Capture the cell that displays the provided text and extract its (X, Y) central coordinate. 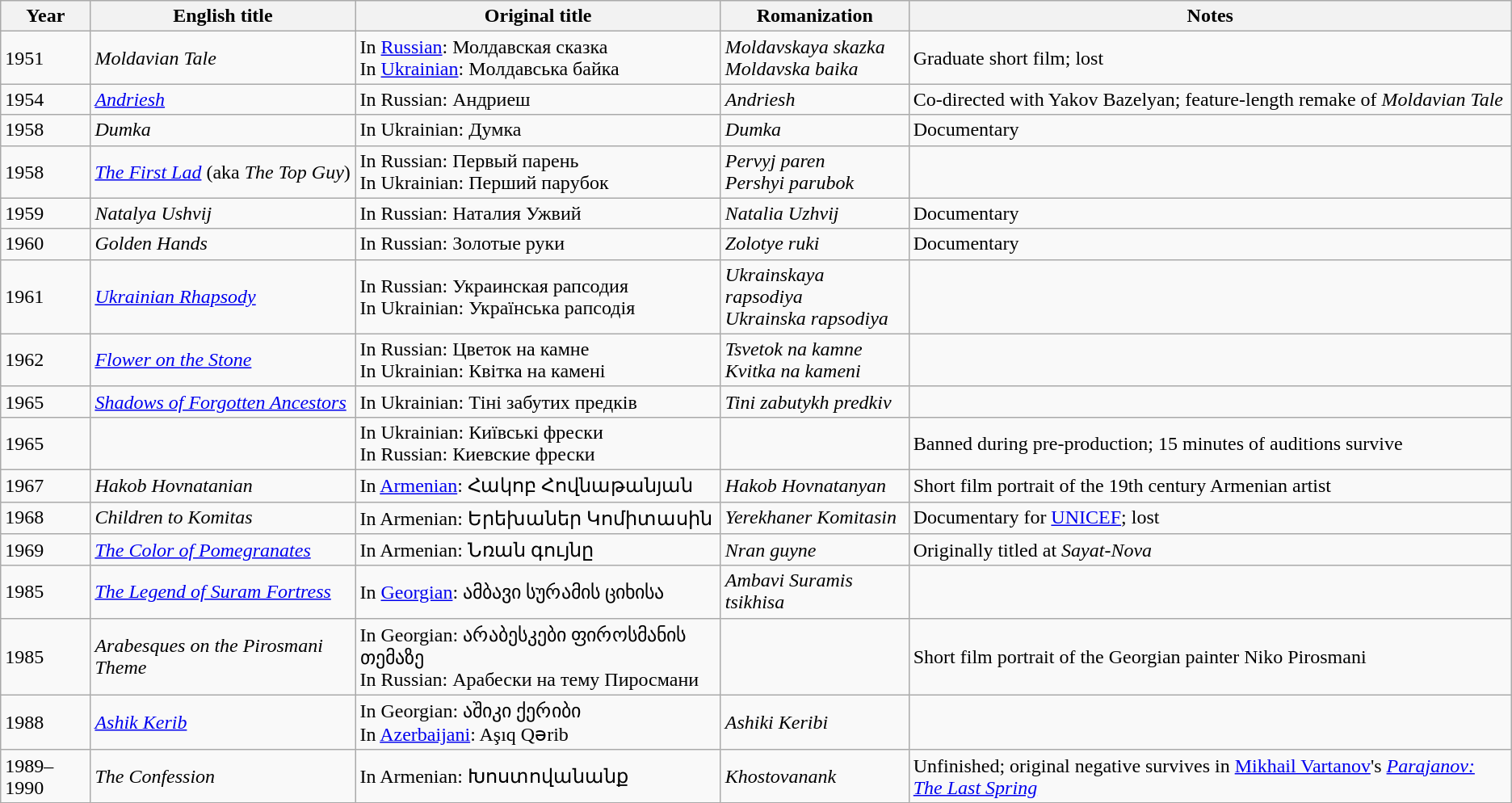
In Russian: Цветок на камнеIn Ukrainian: Квітка на камені (538, 360)
Moldavian Tale (223, 58)
In Russian: Украинская рапсодияIn Ukrainian: Укpaїнськa рaпсодія (538, 296)
Short film portrait of the 19th century Armenian artist (1210, 486)
In Ukrainian: Тіні забутих предків (538, 401)
Ambavi Suramis tsikhisa (814, 591)
In Armenian: Հակոբ Հովնաթանյան (538, 486)
Tini zabutykh predkiv (814, 401)
In Russian: Первый пареньIn Ukrainian: Перший пapyбок (538, 171)
Pervyj parenPershyi parubok (814, 171)
Banned during pre-production; 15 minutes of auditions survive (1210, 443)
In Russian: Наталия Ужвий (538, 213)
Tsvetok na kamneKvitka na kameni (814, 360)
Shadows of Forgotten Ancestors (223, 401)
Ashik Kerib (223, 722)
Short film portrait of the Georgian painter Niko Pirosmani (1210, 656)
Nran guyne (814, 550)
Romanization (814, 16)
In Georgian: არაბესკები ფიროსმანის თემაზეIn Russian: Арабески на тему Пиросмани (538, 656)
1989–1990 (45, 776)
Yerekhaner Komitasin (814, 518)
Year (45, 16)
Ukrainian Rhapsody (223, 296)
Khostovanank (814, 776)
Notes (1210, 16)
Original title (538, 16)
1988 (45, 722)
Originally titled at Sayat-Nova (1210, 550)
The Legend of Suram Fortress (223, 591)
Golden Hands (223, 244)
The Confession (223, 776)
In Georgian: ამბავი სურამის ციხისა (538, 591)
Arabesques on the Pirosmani Theme (223, 656)
Co-directed with Yakov Bazelyan; feature-length remake of Moldavian Tale (1210, 99)
1951 (45, 58)
1960 (45, 244)
In Georgian: აშიკი ქერიბიIn Azerbaijani: Aşıq Qərib (538, 722)
Unfinished; original negative survives in Mikhail Vartanov's Parajanov: The Last Spring (1210, 776)
Flower on the Stone (223, 360)
Children to Komitas (223, 518)
In Armenian: Խոստովանանք (538, 776)
In Russian: Золотые руки (538, 244)
Hakob Hovnatanian (223, 486)
Natalia Uzhvij (814, 213)
Ashiki Keribi (814, 722)
1954 (45, 99)
In Armenian: Երեխաներ Կոմիտասին (538, 518)
Natalya Ushvij (223, 213)
The First Lad (aka The Top Guy) (223, 171)
Zolotye ruki (814, 244)
In Russian: Молдавская сказкаIn Ukrainian: Moлдавська байка (538, 58)
The Color of Pomegranates (223, 550)
English title (223, 16)
In Ukrainian: Думка (538, 130)
Documentary for UNICEF; lost (1210, 518)
Graduate short film; lost (1210, 58)
1959 (45, 213)
Moldavskaya skazkaMoldavska baika (814, 58)
In Armenian: Նռան գույնը (538, 550)
1961 (45, 296)
Hakob Hovnatanyan (814, 486)
1967 (45, 486)
1962 (45, 360)
In Ukrainian: Київські фрескиIn Russian: Киевские фрески (538, 443)
Ukrainskaya rapsodiyaUkrainska rapsodiya (814, 296)
1969 (45, 550)
In Russian: Андриеш (538, 99)
1968 (45, 518)
